Find where the given text appears and provide that cell's center as [X, Y] coordinate. 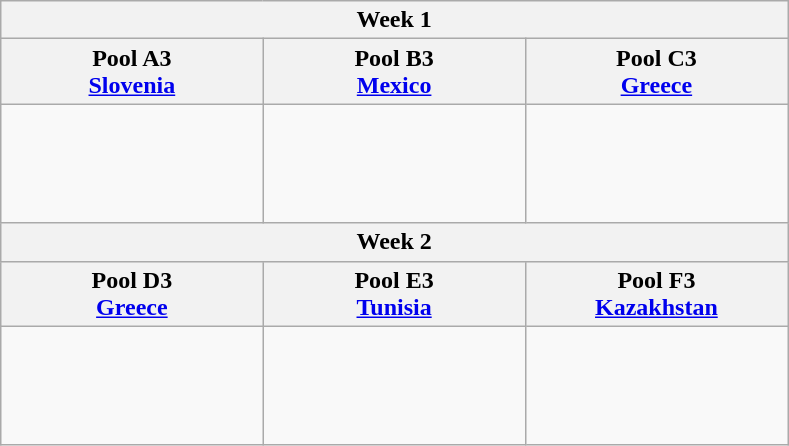
Pool C3Greece [656, 72]
Pool D3Greece [132, 294]
Pool F3Kazakhstan [656, 294]
Pool E3Tunisia [394, 294]
Pool A3Slovenia [132, 72]
Pool B3Mexico [394, 72]
Week 1 [394, 20]
Week 2 [394, 242]
